Detect which cell encompasses the target text, then output its (X, Y) center coordinate. 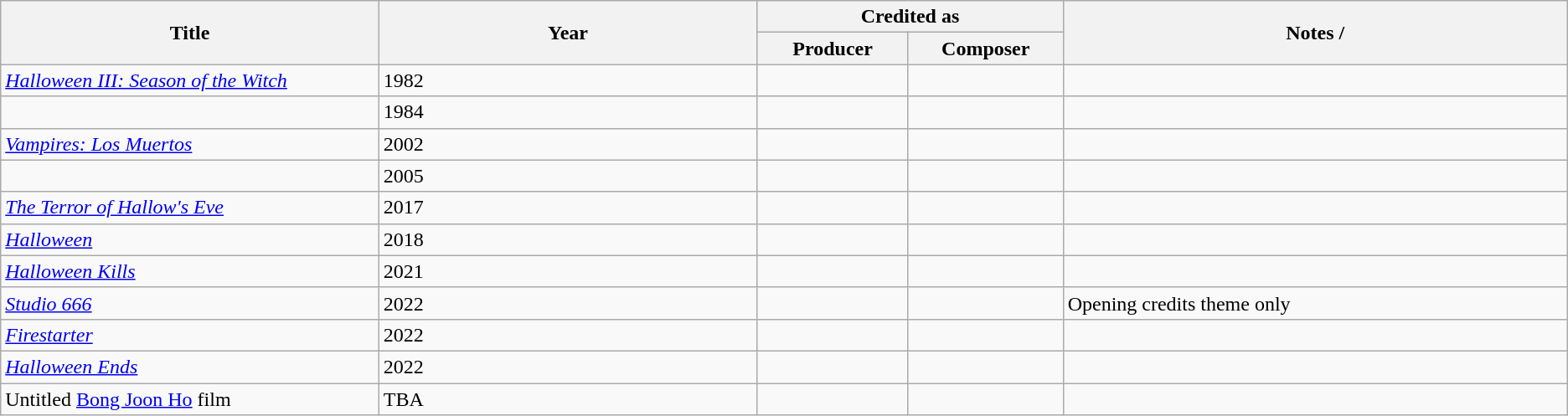
Studio 666 (190, 303)
Composer (985, 49)
2021 (568, 271)
Credited as (910, 17)
The Terror of Hallow's Eve (190, 208)
Firestarter (190, 335)
2002 (568, 144)
Halloween III: Season of the Witch (190, 80)
2017 (568, 208)
1982 (568, 80)
2018 (568, 239)
Halloween (190, 239)
Notes / (1315, 33)
Halloween Ends (190, 367)
TBA (568, 399)
Title (190, 33)
Vampires: Los Muertos (190, 144)
Year (568, 33)
1984 (568, 112)
Producer (833, 49)
Halloween Kills (190, 271)
2005 (568, 176)
Untitled Bong Joon Ho film (190, 399)
Opening credits theme only (1315, 303)
